Provide the [X, Y] coordinate of the cell's center where the given text is located.  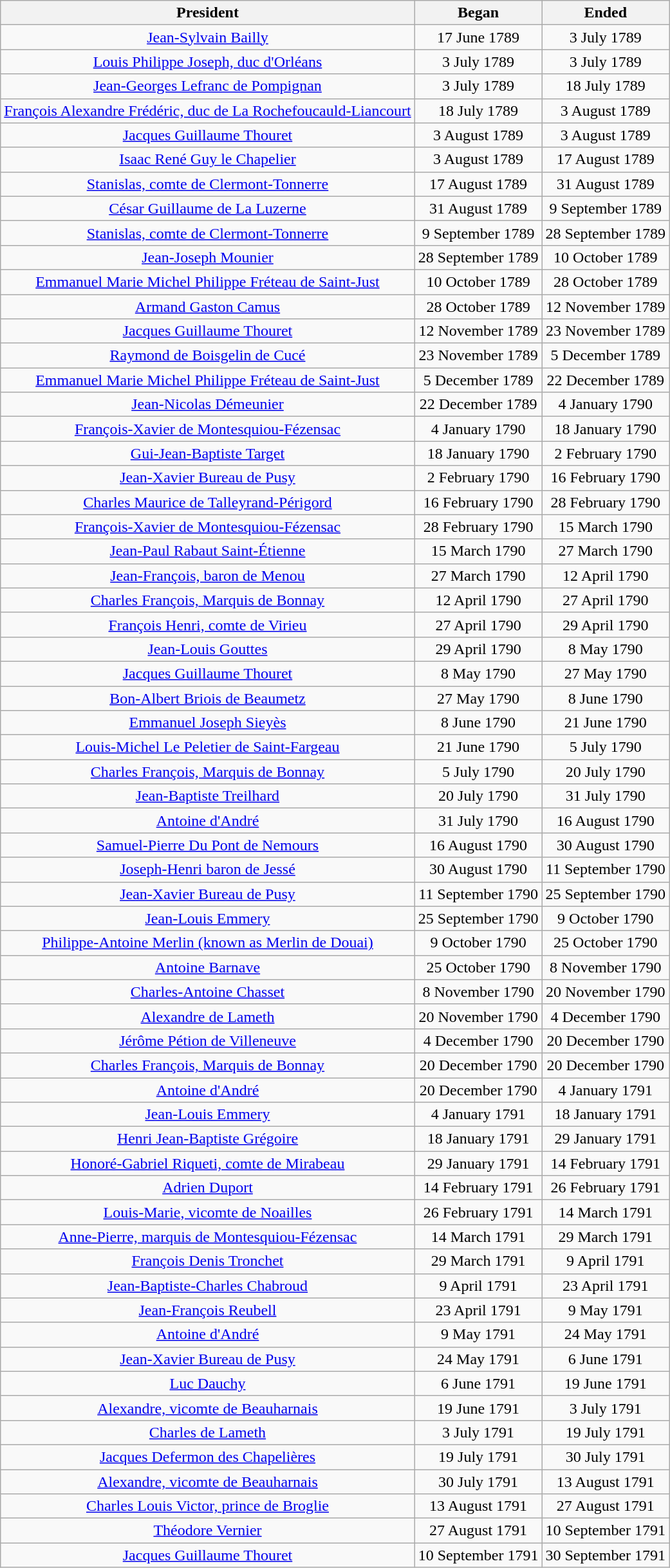
Joseph-Henri baron de Jessé [207, 870]
Jean-François Reubell [207, 1310]
François Alexandre Frédéric, duc de La Rochefoucauld-Liancourt [207, 111]
Henri Jean-Baptiste Grégoire [207, 1139]
Samuel-Pierre Du Pont de Nemours [207, 845]
Adrien Duport [207, 1188]
Jérôme Pétion de Villeneuve [207, 1041]
Charles Louis Victor, prince de Broglie [207, 1506]
François Denis Tronchet [207, 1261]
Charles de Lameth [207, 1432]
30 September 1791 [606, 1555]
17 June 1789 [478, 37]
Charles-Antoine Chasset [207, 992]
Emmanuel Joseph Sieyès [207, 723]
Louis Philippe Joseph, duc d'Orléans [207, 62]
Charles Maurice de Talleyrand-Périgord [207, 502]
Jean-Sylvain Bailly [207, 37]
Anne-Pierre, marquis de Montesquiou-Fézensac [207, 1237]
Jean-Baptiste Treilhard [207, 796]
Jacques Defermon des Chapelières [207, 1457]
Began [478, 13]
Honoré-Gabriel Riqueti, comte de Mirabeau [207, 1163]
Ended [606, 13]
Raymond de Boisgelin de Cucé [207, 356]
Jean-François, baron de Menou [207, 576]
Isaac René Guy le Chapelier [207, 160]
Alexandre de Lameth [207, 1016]
Jean-Georges Lefranc de Pompignan [207, 86]
César Guillaume de La Luzerne [207, 208]
Armand Gaston Camus [207, 307]
Gui-Jean-Baptiste Target [207, 453]
Jean-Baptiste-Charles Chabroud [207, 1286]
Bon-Albert Briois de Beaumetz [207, 698]
Luc Dauchy [207, 1383]
Louis-Michel Le Peletier de Saint-Fargeau [207, 747]
Jean-Nicolas Démeunier [207, 405]
Jean-Louis Gouttes [207, 649]
Jean-Joseph Mounier [207, 257]
Théodore Vernier [207, 1531]
François Henri, comte de Virieu [207, 624]
Philippe-Antoine Merlin (known as Merlin de Douai) [207, 943]
President [207, 13]
Antoine Barnave [207, 967]
Jean-Paul Rabaut Saint-Étienne [207, 551]
Louis-Marie, vicomte de Noailles [207, 1212]
